Return the [x, y] coordinate for the center point of the cell that contains the specified text.  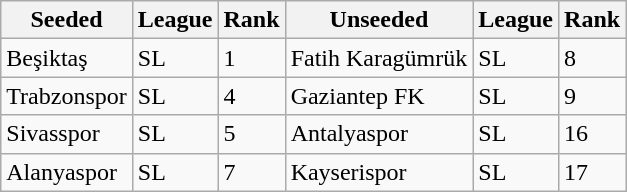
Beşiktaş [67, 58]
17 [592, 172]
Seeded [67, 20]
7 [252, 172]
Unseeded [379, 20]
Alanyaspor [67, 172]
1 [252, 58]
Sivasspor [67, 134]
8 [592, 58]
Gaziantep FK [379, 96]
4 [252, 96]
Fatih Karagümrük [379, 58]
5 [252, 134]
Trabzonspor [67, 96]
9 [592, 96]
Antalyaspor [379, 134]
Kayserispor [379, 172]
16 [592, 134]
